Output the (x, y) coordinate of the center of the cell containing the given text.  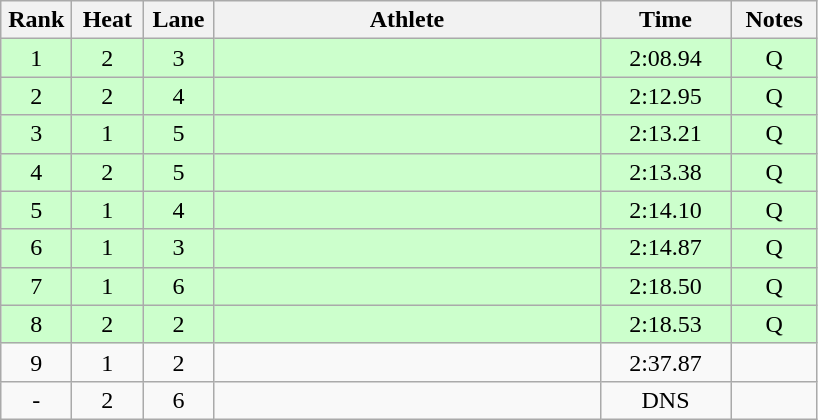
2:13.21 (666, 134)
8 (36, 324)
2:18.53 (666, 324)
2:13.38 (666, 172)
Rank (36, 20)
2:08.94 (666, 58)
- (36, 400)
9 (36, 362)
2:18.50 (666, 286)
2:14.87 (666, 248)
Lane (178, 20)
Athlete (407, 20)
Notes (774, 20)
DNS (666, 400)
2:12.95 (666, 96)
2:37.87 (666, 362)
Time (666, 20)
2:14.10 (666, 210)
Heat (108, 20)
7 (36, 286)
